Return [X, Y] of the center of cell containing provided text 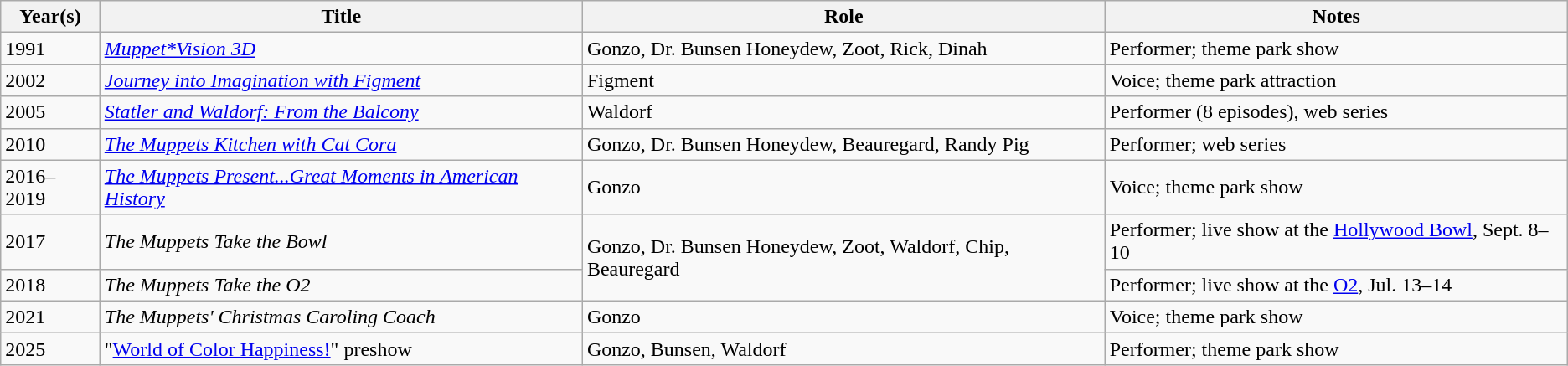
2018 [50, 285]
Gonzo, Dr. Bunsen Honeydew, Zoot, Waldorf, Chip, Beauregard [843, 258]
Performer; web series [1336, 144]
The Muppets Take the Bowl [341, 241]
2005 [50, 112]
Statler and Waldorf: From the Balcony [341, 112]
The Muppets Take the O2 [341, 285]
1991 [50, 49]
Gonzo, Bunsen, Waldorf [843, 348]
Role [843, 17]
Waldorf [843, 112]
Voice; theme park attraction [1336, 80]
Year(s) [50, 17]
2025 [50, 348]
Gonzo, Dr. Bunsen Honeydew, Zoot, Rick, Dinah [843, 49]
"World of Color Happiness!" preshow [341, 348]
2010 [50, 144]
Journey into Imagination with Figment [341, 80]
The Muppets Kitchen with Cat Cora [341, 144]
Figment [843, 80]
2016–2019 [50, 188]
Performer; live show at the Hollywood Bowl, Sept. 8–10 [1336, 241]
2021 [50, 317]
2017 [50, 241]
Gonzo, Dr. Bunsen Honeydew, Beauregard, Randy Pig [843, 144]
Performer; live show at the O2, Jul. 13–14 [1336, 285]
Title [341, 17]
2002 [50, 80]
Notes [1336, 17]
The Muppets' Christmas Caroling Coach [341, 317]
Muppet*Vision 3D [341, 49]
Performer (8 episodes), web series [1336, 112]
The Muppets Present...Great Moments in American History [341, 188]
